Provide the [X, Y] coordinate of the cell's center where the given text is located.  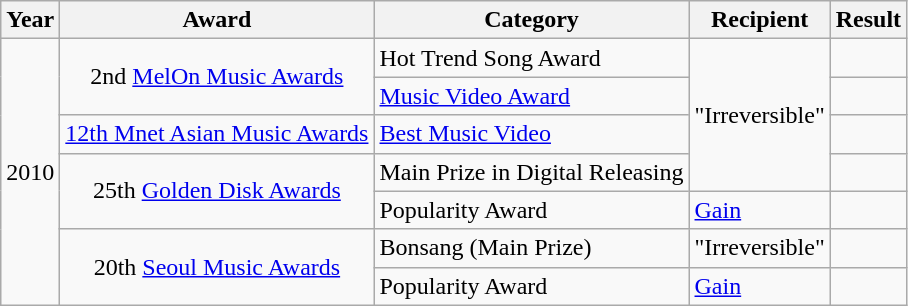
20th Seoul Music Awards [217, 267]
Result [868, 20]
12th Mnet Asian Music Awards [217, 134]
Music Video Award [532, 96]
Category [532, 20]
Award [217, 20]
Hot Trend Song Award [532, 58]
Year [30, 20]
2nd MelOn Music Awards [217, 77]
Main Prize in Digital Releasing [532, 172]
2010 [30, 172]
Bonsang (Main Prize) [532, 248]
Best Music Video [532, 134]
25th Golden Disk Awards [217, 191]
Recipient [760, 20]
